Search for the cell housing the specified text and yield its [x, y] center coordinate. 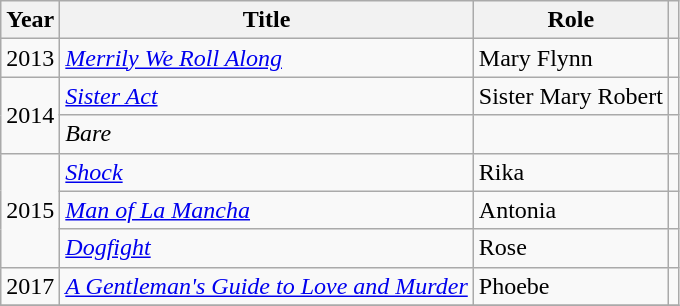
Antonia [570, 210]
Man of La Mancha [266, 210]
A Gentleman's Guide to Love and Murder [266, 286]
Sister Mary Robert [570, 96]
2013 [30, 58]
Rika [570, 172]
Mary Flynn [570, 58]
2017 [30, 286]
Phoebe [570, 286]
Rose [570, 248]
Dogfight [266, 248]
Sister Act [266, 96]
Bare [266, 134]
2015 [30, 210]
2014 [30, 115]
Role [570, 20]
Merrily We Roll Along [266, 58]
Title [266, 20]
Shock [266, 172]
Year [30, 20]
